For the text-containing cell, return its midpoint in (X, Y) coordinate format. 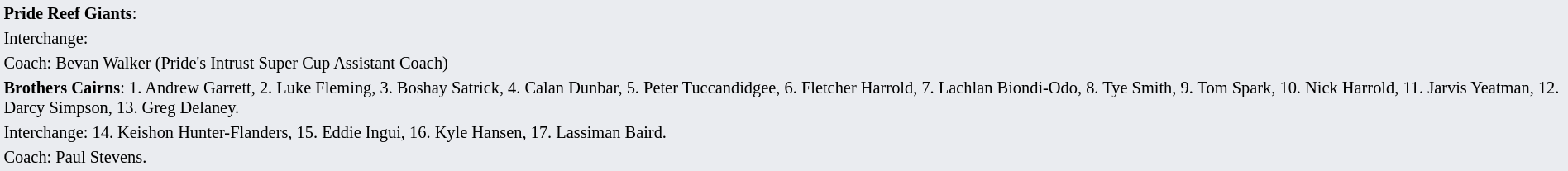
Interchange: 14. Keishon Hunter-Flanders, 15. Eddie Ingui, 16. Kyle Hansen, 17. Lassiman Baird. (784, 132)
Coach: Paul Stevens. (784, 157)
Interchange: (784, 38)
Coach: Bevan Walker (Pride's Intrust Super Cup Assistant Coach) (784, 63)
Pride Reef Giants: (784, 13)
